Scan for the cell matching the given text and deliver its [X, Y] coordinate at center. 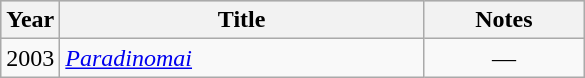
Notes [504, 20]
2003 [30, 58]
Paradinomai [242, 58]
Title [242, 20]
— [504, 58]
Year [30, 20]
